Search for the cell housing the specified text and yield its (X, Y) center coordinate. 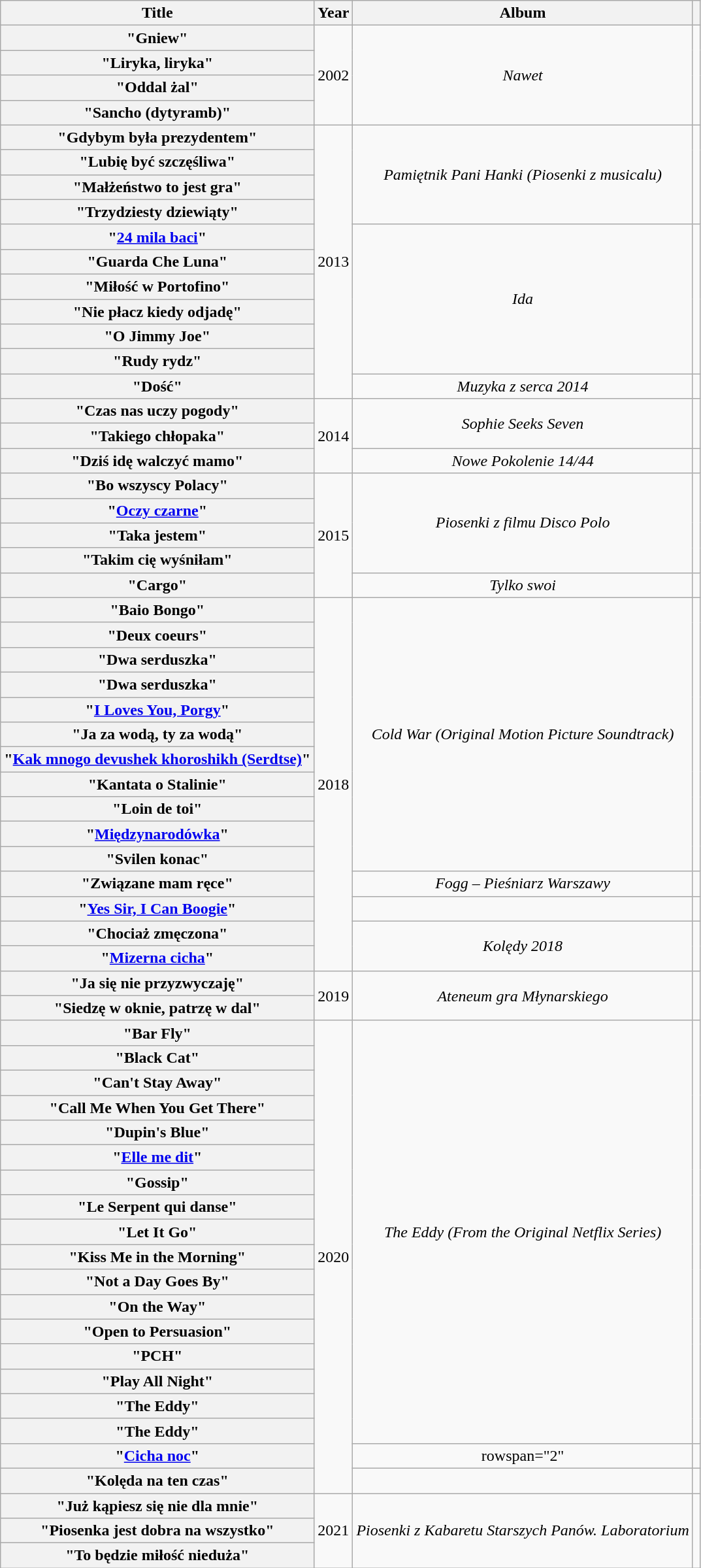
"Lubię być szczęśliwa" (157, 162)
"Oddal żal" (157, 88)
"To będzie miłość nieduża" (157, 1556)
"Gdybym była prezydentem" (157, 137)
"On the Way" (157, 1307)
Tylko swoi (523, 585)
"Siedzę w oknie, patrzę w dal" (157, 1008)
Piosenki z filmu Disco Polo (523, 523)
"Yes Sir, I Can Boogie" (157, 909)
Title (157, 13)
The Eddy (From the Original Netflix Series) (523, 1231)
"Liryka, liryka" (157, 63)
Cold War (Original Motion Picture Soundtrack) (523, 735)
"Sancho (dytyramb)" (157, 112)
"Związane mam ręce" (157, 884)
Ateneum gra Młynarskiego (523, 995)
"PCH" (157, 1356)
"Dupin's Blue" (157, 1133)
"Piosenka jest dobra na wszystko" (157, 1531)
"Cargo" (157, 585)
"Międzynarodówka" (157, 834)
Nawet (523, 75)
"Oczy czarne" (157, 510)
Pamiętnik Pani Hanki (Piosenki z musicalu) (523, 175)
"Mizerna cicha" (157, 958)
"Baio Bongo" (157, 610)
"Takim cię wyśniłam" (157, 560)
Kolędy 2018 (523, 946)
"O Jimmy Joe" (157, 337)
"Chociaż zmęczona" (157, 933)
"Let It Go" (157, 1232)
"Svilen konac" (157, 859)
2002 (333, 75)
"Le Serpent qui danse" (157, 1207)
"Bo wszyscy Polacy" (157, 486)
"24 mila baci" (157, 237)
"Trzydziesty dziewiąty" (157, 212)
2021 (333, 1530)
2013 (333, 261)
"Can't Stay Away" (157, 1082)
"Gossip" (157, 1182)
Ida (523, 299)
"Bar Fly" (157, 1033)
"Cicha noc" (157, 1456)
"Ja się nie przyzwyczaję" (157, 983)
Fogg – Pieśniarz Warszawy (523, 884)
"Black Cat" (157, 1058)
"Czas nas uczy pogody" (157, 411)
"Dziś idę walczyć mamo" (157, 461)
"Takiego chłopaka" (157, 436)
Piosenki z Kabaretu Starszych Panów. Laboratorium (523, 1530)
2018 (333, 784)
Year (333, 13)
"Kantata o Stalinie" (157, 784)
"Kolęda na ten czas" (157, 1480)
rowspan="2" (523, 1456)
"Elle me dit" (157, 1158)
Album (523, 13)
"Deux coeurs" (157, 635)
"Ja za wodą, ty za wodą" (157, 735)
Nowe Pokolenie 14/44 (523, 461)
Muzyka z serca 2014 (523, 386)
"Open to Persuasion" (157, 1331)
"Not a Day Goes By" (157, 1282)
Sophie Seeks Seven (523, 424)
"Kiss Me in the Morning" (157, 1257)
2015 (333, 535)
"Call Me When You Get There" (157, 1108)
"Nie płacz kiedy odjadę" (157, 312)
"Już kąpiesz się nie dla mnie" (157, 1505)
"Małżeństwo to jest gra" (157, 187)
"Taka jestem" (157, 535)
"Gniew" (157, 38)
"Loin de toi" (157, 809)
"Rudy rydz" (157, 361)
2019 (333, 995)
"Guarda Che Luna" (157, 261)
2014 (333, 436)
"I Loves You, Porgy" (157, 709)
2020 (333, 1256)
"Kak mnogo devushek khoroshikh (Serdtse)" (157, 759)
"Dość" (157, 386)
"Play All Night" (157, 1381)
"Miłość w Portofino" (157, 286)
